Return [x, y] of the center of cell containing provided text 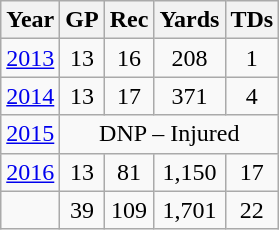
Year [30, 20]
2016 [30, 172]
109 [129, 210]
2013 [30, 58]
4 [252, 96]
208 [190, 58]
2015 [30, 134]
16 [129, 58]
DNP – Injured [170, 134]
22 [252, 210]
GP [82, 20]
1 [252, 58]
1,701 [190, 210]
Rec [129, 20]
Yards [190, 20]
371 [190, 96]
39 [82, 210]
2014 [30, 96]
TDs [252, 20]
81 [129, 172]
1,150 [190, 172]
